For the text-containing cell, return its midpoint in (X, Y) coordinate format. 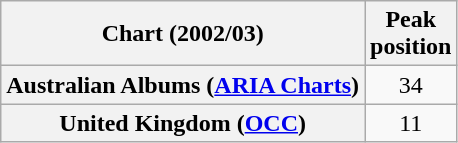
Australian Albums (ARIA Charts) (183, 85)
United Kingdom (OCC) (183, 123)
11 (411, 123)
34 (411, 85)
Peakposition (411, 34)
Chart (2002/03) (183, 34)
